For the text-containing cell, return its midpoint in [X, Y] coordinate format. 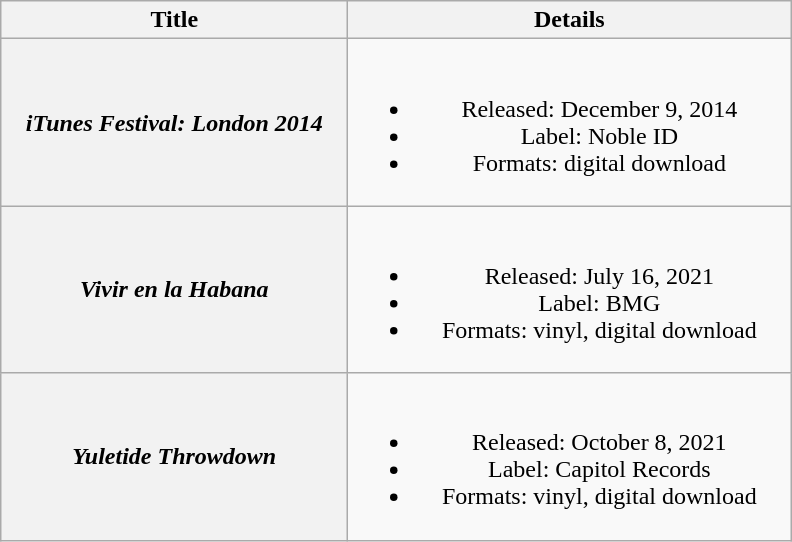
Released: December 9, 2014Label: Noble IDFormats: digital download [570, 122]
Released: July 16, 2021Label: BMGFormats: vinyl, digital download [570, 290]
Vivir en la Habana [174, 290]
iTunes Festival: London 2014 [174, 122]
Title [174, 20]
Released: October 8, 2021Label: Capitol RecordsFormats: vinyl, digital download [570, 456]
Details [570, 20]
Yuletide Throwdown [174, 456]
